Determine the [X, Y] coordinate at the center of the cell enclosing the given text.  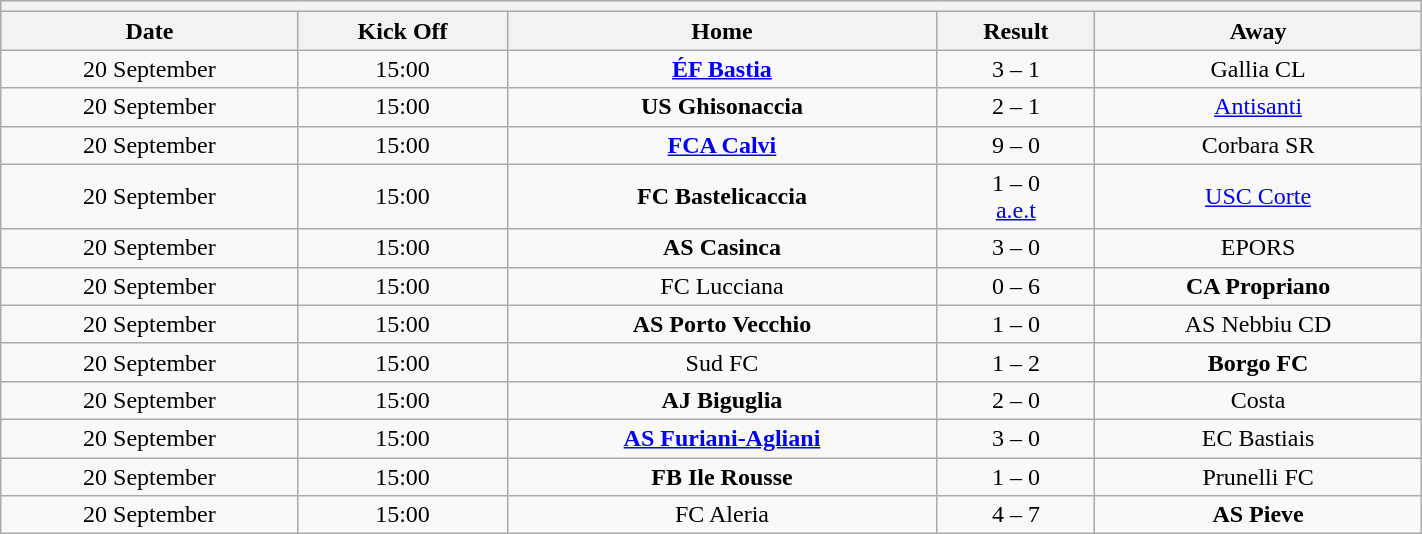
AS Casinca [722, 248]
Result [1016, 31]
FC Aleria [722, 515]
Home [722, 31]
3 – 1 [1016, 69]
Date [150, 31]
FC Lucciana [722, 286]
2 – 0 [1016, 400]
AJ Biguglia [722, 400]
0 – 6 [1016, 286]
AS Furiani-Agliani [722, 438]
CA Propriano [1258, 286]
AS Nebbiu CD [1258, 324]
AS Porto Vecchio [722, 324]
AS Pieve [1258, 515]
FCA Calvi [722, 145]
1 – 0 a.e.t [1016, 196]
1 – 2 [1016, 362]
Sud FC [722, 362]
USC Corte [1258, 196]
2 – 1 [1016, 107]
4 – 7 [1016, 515]
9 – 0 [1016, 145]
US Ghisonaccia [722, 107]
EC Bastiais [1258, 438]
Prunelli FC [1258, 477]
FB Ile Rousse [722, 477]
Corbara SR [1258, 145]
Costa [1258, 400]
Gallia CL [1258, 69]
FC Bastelicaccia [722, 196]
Borgo FC [1258, 362]
Kick Off [402, 31]
EPORS [1258, 248]
Away [1258, 31]
ÉF Bastia [722, 69]
Antisanti [1258, 107]
